Locate the cell with the specified text and output its (x, y) center coordinate. 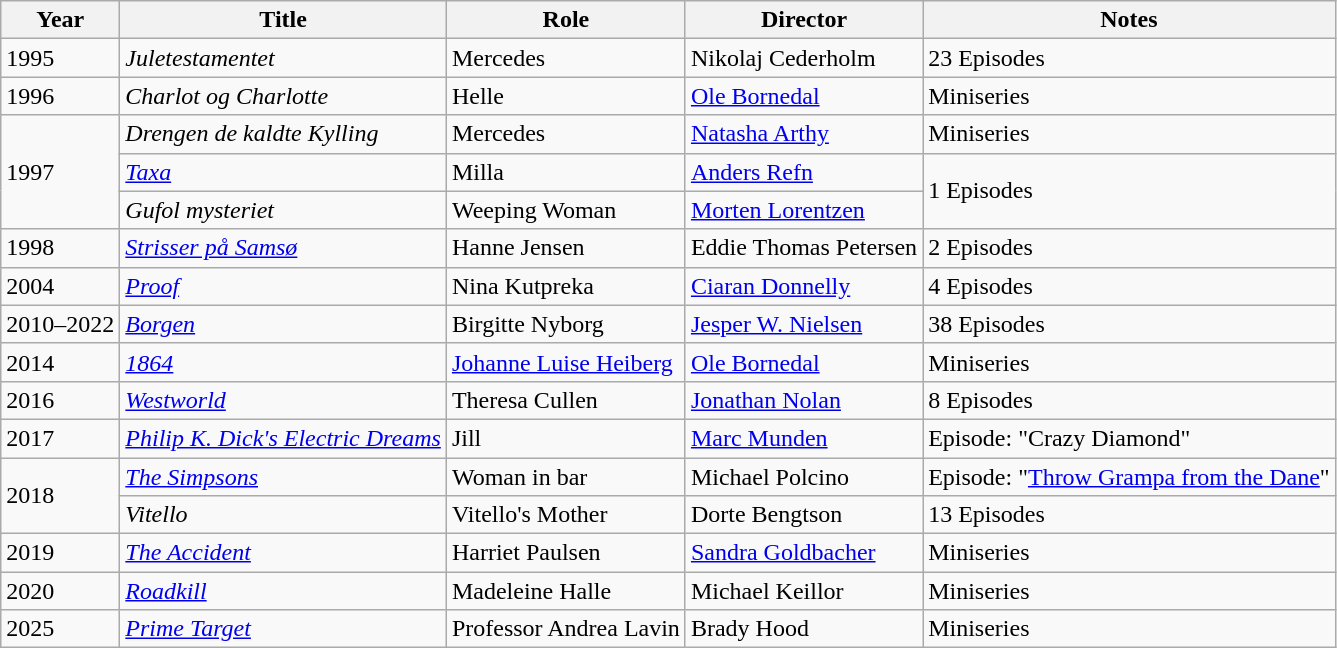
2019 (60, 553)
Prime Target (284, 629)
2016 (60, 400)
Episode: "Throw Grampa from the Dane" (1130, 477)
Milla (566, 172)
38 Episodes (1130, 324)
Harriet Paulsen (566, 553)
Proof (284, 286)
Juletestamentet (284, 58)
Anders Refn (804, 172)
Episode: "Crazy Diamond" (1130, 438)
Jonathan Nolan (804, 400)
Johanne Luise Heiberg (566, 362)
1998 (60, 248)
Year (60, 20)
Michael Keillor (804, 591)
2 Episodes (1130, 248)
Eddie Thomas Petersen (804, 248)
Ciaran Donnelly (804, 286)
Nikolaj Cederholm (804, 58)
Jill (566, 438)
2017 (60, 438)
23 Episodes (1130, 58)
13 Episodes (1130, 515)
Weeping Woman (566, 210)
Sandra Goldbacher (804, 553)
Roadkill (284, 591)
1997 (60, 172)
Role (566, 20)
2020 (60, 591)
Helle (566, 96)
1864 (284, 362)
2018 (60, 496)
Notes (1130, 20)
Jesper W. Nielsen (804, 324)
Birgitte Nyborg (566, 324)
Marc Munden (804, 438)
1 Episodes (1130, 191)
1995 (60, 58)
The Accident (284, 553)
2004 (60, 286)
8 Episodes (1130, 400)
2014 (60, 362)
Charlot og Charlotte (284, 96)
Taxa (284, 172)
Director (804, 20)
Michael Polcino (804, 477)
4 Episodes (1130, 286)
Theresa Cullen (566, 400)
Hanne Jensen (566, 248)
Nina Kutpreka (566, 286)
1996 (60, 96)
2010–2022 (60, 324)
Dorte Bengtson (804, 515)
Vitello (284, 515)
Drengen de kaldte Kylling (284, 134)
Philip K. Dick's Electric Dreams (284, 438)
Strisser på Samsø (284, 248)
Gufol mysteriet (284, 210)
Woman in bar (566, 477)
Westworld (284, 400)
Borgen (284, 324)
The Simpsons (284, 477)
2025 (60, 629)
Brady Hood (804, 629)
Professor Andrea Lavin (566, 629)
Vitello's Mother (566, 515)
Title (284, 20)
Natasha Arthy (804, 134)
Morten Lorentzen (804, 210)
Madeleine Halle (566, 591)
